Search for the cell housing the specified text and yield its [X, Y] center coordinate. 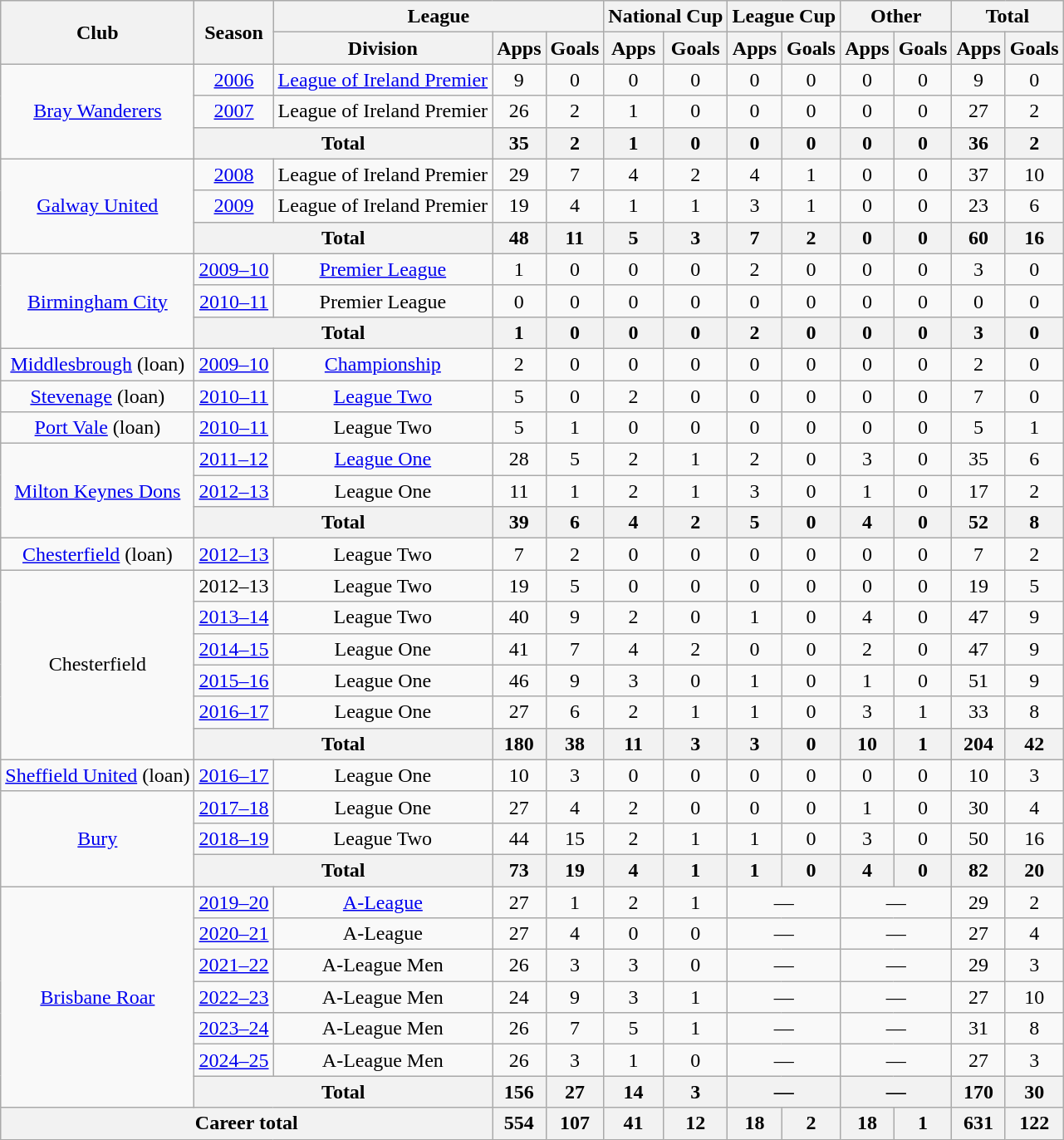
17 [978, 491]
2014–15 [234, 649]
31 [978, 1029]
2015–16 [234, 681]
2022–23 [234, 997]
24 [519, 997]
2007 [234, 111]
2018–19 [234, 838]
50 [978, 838]
Other [896, 17]
15 [575, 838]
44 [519, 838]
107 [575, 1123]
2024–25 [234, 1060]
2006 [234, 80]
20 [1034, 870]
36 [978, 143]
2017–18 [234, 807]
Bury [98, 838]
23 [978, 206]
180 [519, 744]
Chesterfield [98, 665]
28 [519, 459]
46 [519, 681]
51 [978, 681]
Season [234, 32]
37 [978, 174]
Port Vale (loan) [98, 428]
Brisbane Roar [98, 996]
156 [519, 1092]
Championship [383, 364]
204 [978, 744]
2020–21 [234, 934]
2023–24 [234, 1029]
National Cup [666, 17]
2021–22 [234, 966]
40 [519, 617]
2009 [234, 206]
60 [978, 238]
39 [519, 523]
14 [634, 1092]
Career total [247, 1123]
Stevenage (loan) [98, 396]
38 [575, 744]
2019–20 [234, 902]
73 [519, 870]
Bray Wanderers [98, 111]
Birmingham City [98, 301]
Milton Keynes Dons [98, 491]
Club [98, 32]
League Cup [784, 17]
2011–12 [234, 459]
42 [1034, 744]
Galway United [98, 206]
52 [978, 523]
Middlesbrough (loan) [98, 364]
122 [1034, 1123]
12 [695, 1123]
Chesterfield (loan) [98, 554]
170 [978, 1092]
33 [978, 712]
2013–14 [234, 617]
631 [978, 1123]
2008 [234, 174]
554 [519, 1123]
Sheffield United (loan) [98, 775]
Division [383, 48]
48 [519, 238]
League [439, 17]
82 [978, 870]
